Detect which cell encompasses the target text, then output its [X, Y] center coordinate. 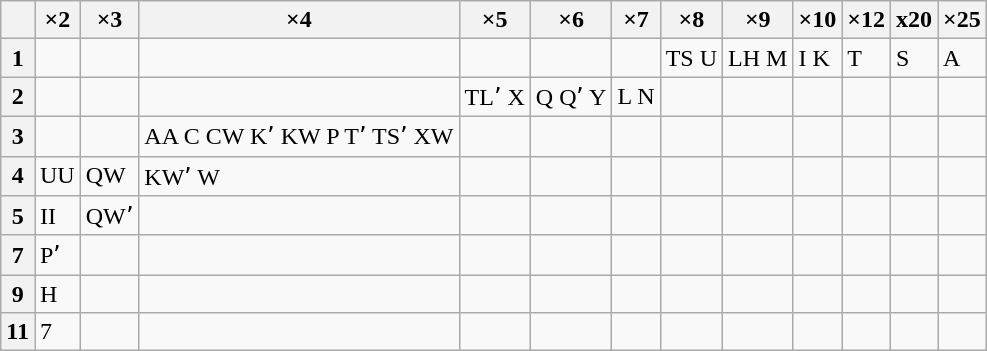
×2 [57, 20]
×10 [818, 20]
1 [18, 58]
×3 [110, 20]
A [962, 58]
T [866, 58]
×6 [571, 20]
LH M [758, 58]
×25 [962, 20]
Q Qʼ Y [571, 97]
×5 [494, 20]
TLʼ X [494, 97]
×7 [636, 20]
QWʼ [110, 216]
L N [636, 97]
×12 [866, 20]
×9 [758, 20]
TS U [691, 58]
2 [18, 97]
KWʼ W [299, 176]
×4 [299, 20]
Pʼ [57, 255]
II [57, 216]
3 [18, 136]
4 [18, 176]
×8 [691, 20]
UU [57, 176]
I K [818, 58]
QW [110, 176]
AA C CW Kʼ KW P Tʼ TSʼ XW [299, 136]
S [914, 58]
5 [18, 216]
H [57, 294]
9 [18, 294]
x20 [914, 20]
11 [18, 332]
